Determine the [X, Y] coordinate at the center of the cell enclosing the given text.  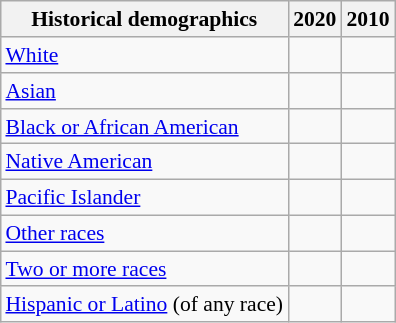
White [144, 55]
Historical demographics [144, 19]
2020 [314, 19]
2010 [368, 19]
Black or African American [144, 126]
Native American [144, 162]
Other races [144, 233]
Pacific Islander [144, 197]
Asian [144, 91]
Hispanic or Latino (of any race) [144, 304]
Two or more races [144, 269]
